Pinpoint the cell where the given text exists, returning its (x, y) midpoint coordinate. 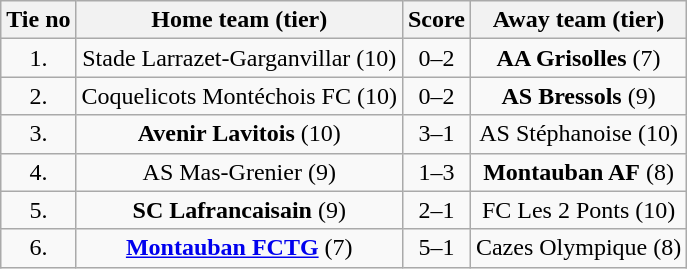
Montauban FCTG (7) (239, 248)
AA Grisolles (7) (578, 58)
AS Mas-Grenier (9) (239, 172)
SC Lafrancaisain (9) (239, 210)
Montauban AF (8) (578, 172)
Stade Larrazet-Garganvillar (10) (239, 58)
3. (38, 134)
6. (38, 248)
Tie no (38, 20)
FC Les 2 Ponts (10) (578, 210)
5–1 (436, 248)
5. (38, 210)
2–1 (436, 210)
1. (38, 58)
Away team (tier) (578, 20)
Avenir Lavitois (10) (239, 134)
4. (38, 172)
2. (38, 96)
Home team (tier) (239, 20)
Score (436, 20)
AS Bressols (9) (578, 96)
3–1 (436, 134)
AS Stéphanoise (10) (578, 134)
Cazes Olympique (8) (578, 248)
Coquelicots Montéchois FC (10) (239, 96)
1–3 (436, 172)
